For the text-containing cell, return its midpoint in [x, y] coordinate format. 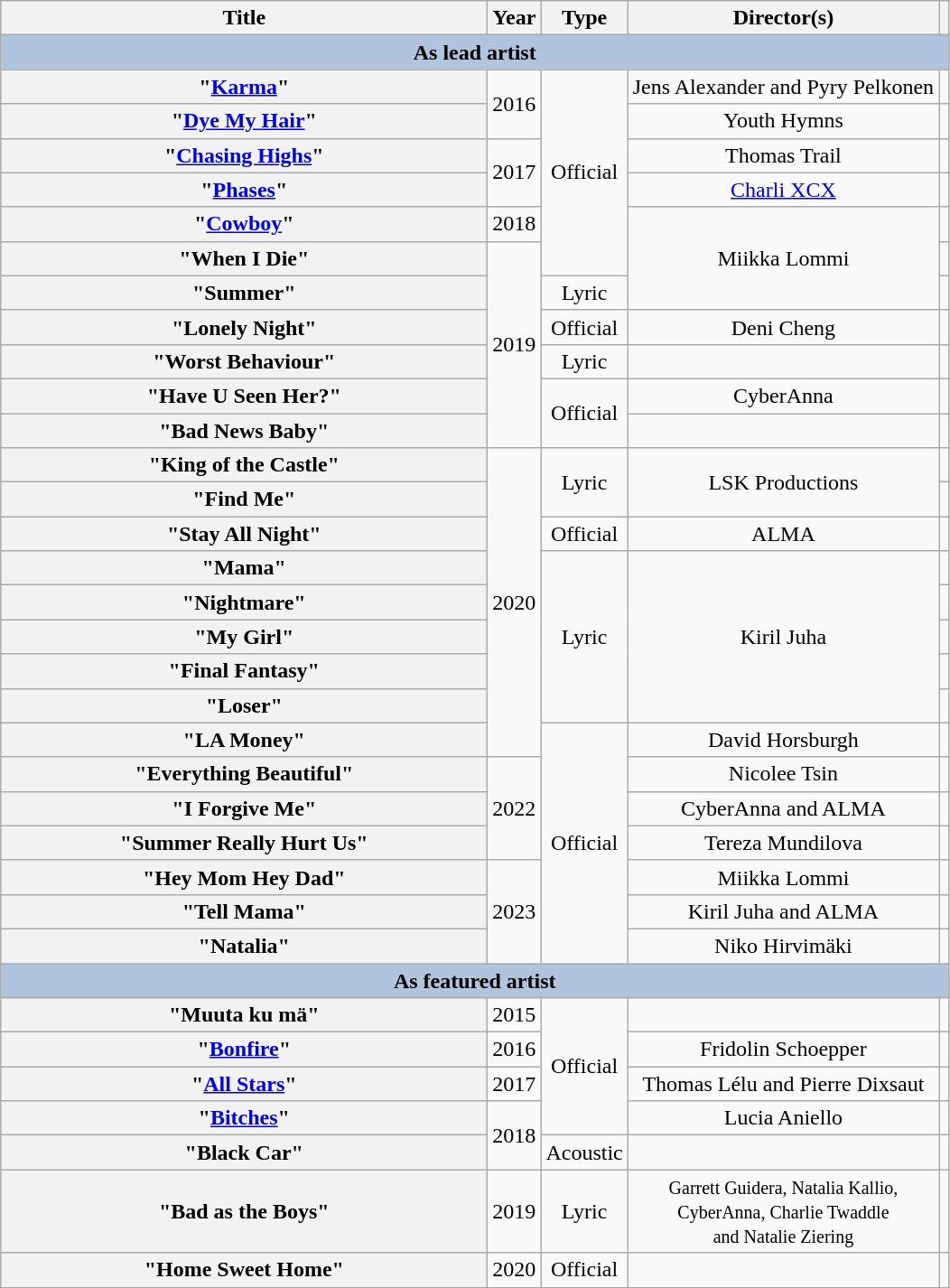
"Mama" [244, 568]
"My Girl" [244, 637]
"Lonely Night" [244, 327]
"Final Fantasy" [244, 671]
"Natalia" [244, 946]
"Phases" [244, 190]
"Summer" [244, 293]
David Horsburgh [783, 740]
Year [515, 18]
"Bad News Baby" [244, 431]
"I Forgive Me" [244, 808]
Niko Hirvimäki [783, 946]
Type [584, 18]
CyberAnna and ALMA [783, 808]
Garrett Guidera, Natalia Kallio,CyberAnna, Charlie Twaddleand Natalie Ziering [783, 1211]
2022 [515, 808]
"Tell Mama" [244, 911]
Kiril Juha [783, 637]
"Muuta ku mä" [244, 1015]
"Karma" [244, 87]
"Home Sweet Home" [244, 1270]
Jens Alexander and Pyry Pelkonen [783, 87]
2015 [515, 1015]
Fridolin Schoepper [783, 1050]
"Nightmare" [244, 602]
As lead artist [475, 52]
"Black Car" [244, 1153]
Lucia Aniello [783, 1118]
"Bitches" [244, 1118]
"Chasing Highs" [244, 155]
"Stay All Night" [244, 534]
Acoustic [584, 1153]
"Worst Behaviour" [244, 361]
Youth Hymns [783, 121]
"Hey Mom Hey Dad" [244, 877]
"Have U Seen Her?" [244, 396]
Nicolee Tsin [783, 774]
2023 [515, 911]
"When I Die" [244, 258]
"Bonfire" [244, 1050]
ALMA [783, 534]
"Dye My Hair" [244, 121]
"Cowboy" [244, 224]
Deni Cheng [783, 327]
Thomas Lélu and Pierre Dixsaut [783, 1084]
As featured artist [475, 980]
"Loser" [244, 705]
"King of the Castle" [244, 465]
Tereza Mundilova [783, 843]
Kiril Juha and ALMA [783, 911]
CyberAnna [783, 396]
"Bad as the Boys" [244, 1211]
Director(s) [783, 18]
"LA Money" [244, 740]
Title [244, 18]
LSK Productions [783, 482]
"All Stars" [244, 1084]
"Everything Beautiful" [244, 774]
"Find Me" [244, 499]
"Summer Really Hurt Us" [244, 843]
Charli XCX [783, 190]
Thomas Trail [783, 155]
